Scan for the cell matching the given text and deliver its (x, y) coordinate at center. 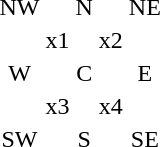
x3 (58, 106)
x2 (110, 40)
x4 (110, 106)
C (84, 73)
x1 (58, 40)
